Identify which cell holds the provided text, then report its [x, y] central coordinate. 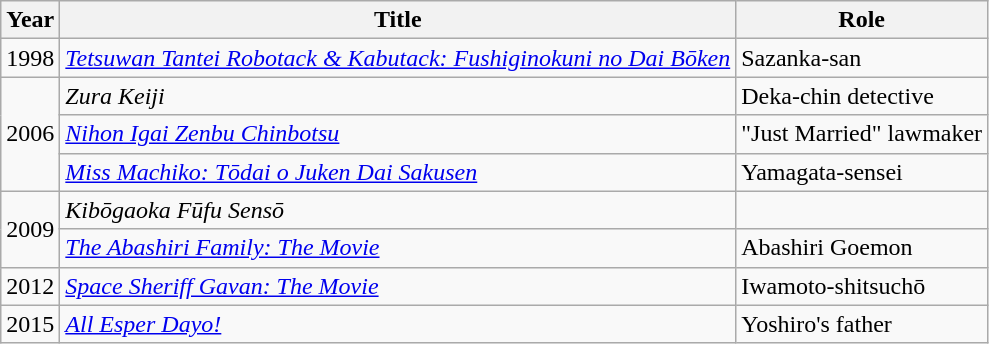
Year [30, 20]
Kibōgaoka Fūfu Sensō [398, 210]
Tetsuwan Tantei Robotack & Kabutack: Fushiginokuni no Dai Bōken [398, 58]
Yamagata-sensei [862, 172]
1998 [30, 58]
Miss Machiko: Tōdai o Juken Dai Sakusen [398, 172]
2015 [30, 324]
Zura Keiji [398, 96]
Abashiri Goemon [862, 248]
2012 [30, 286]
Title [398, 20]
Space Sheriff Gavan: The Movie [398, 286]
Yoshiro's father [862, 324]
2009 [30, 229]
Deka-chin detective [862, 96]
All Esper Dayo! [398, 324]
2006 [30, 134]
"Just Married" lawmaker [862, 134]
Iwamoto-shitsuchō [862, 286]
The Abashiri Family: The Movie [398, 248]
Nihon Igai Zenbu Chinbotsu [398, 134]
Sazanka-san [862, 58]
Role [862, 20]
